For the text-containing cell, return its midpoint in [X, Y] coordinate format. 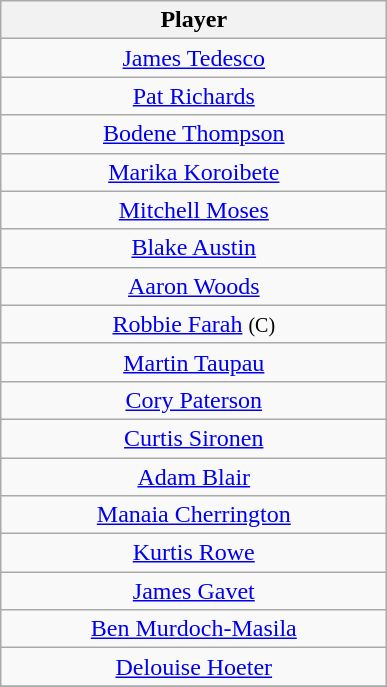
Mitchell Moses [194, 210]
Cory Paterson [194, 400]
Player [194, 20]
Kurtis Rowe [194, 553]
Manaia Cherrington [194, 515]
Aaron Woods [194, 286]
Bodene Thompson [194, 134]
Martin Taupau [194, 362]
Pat Richards [194, 96]
Robbie Farah (C) [194, 324]
James Tedesco [194, 58]
Delouise Hoeter [194, 667]
Marika Koroibete [194, 172]
Blake Austin [194, 248]
Ben Murdoch-Masila [194, 629]
Adam Blair [194, 477]
Curtis Sironen [194, 438]
James Gavet [194, 591]
